Return (X, Y) of the center of cell containing provided text 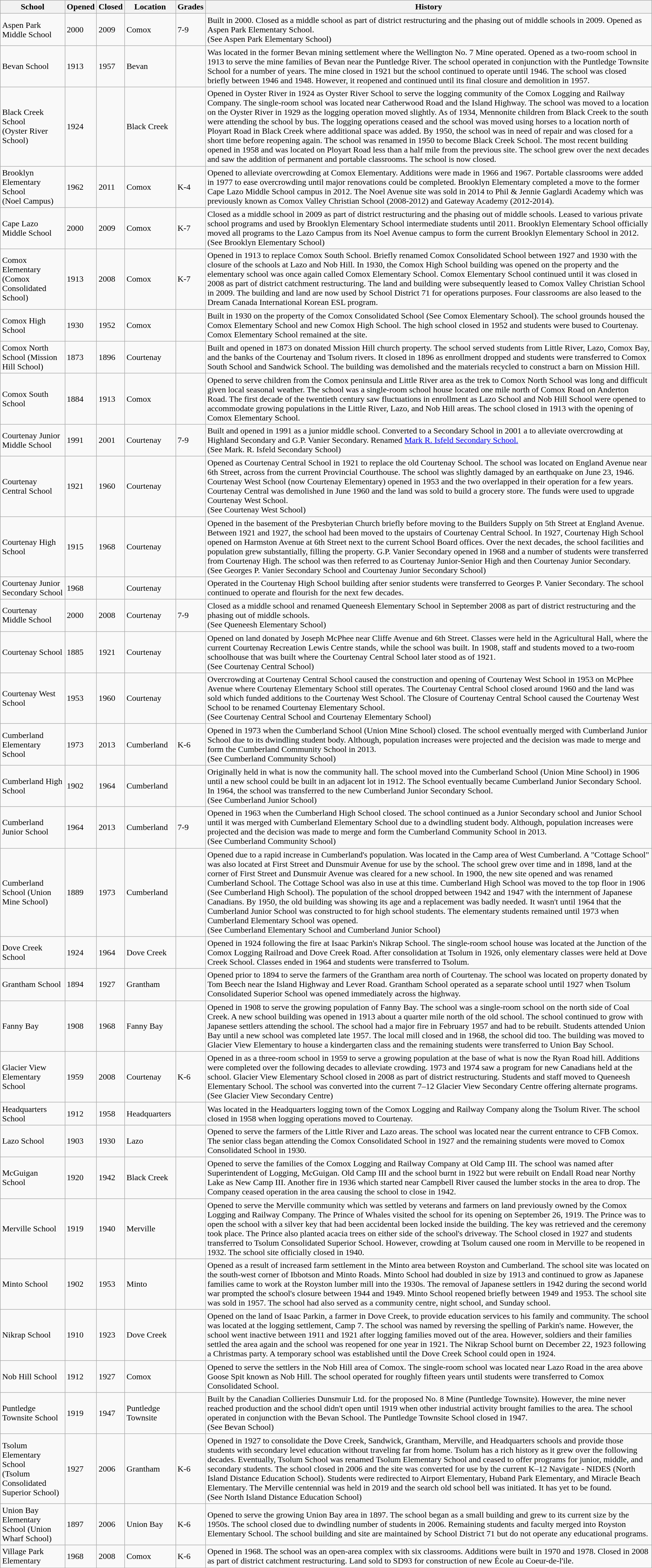
Cumberland High School (33, 786)
1923 (110, 1335)
Dove Creek School (33, 952)
K-4 (191, 187)
1962 (81, 187)
Aspen Park Middle School (33, 30)
Courtenay School (33, 652)
Closed (110, 7)
Cumberland Junior School (33, 827)
Puntledge Townsite (150, 1413)
Cumberland Elementary School (33, 744)
Cape Lazo Middle School (33, 228)
School (33, 7)
Courtenay West School (33, 698)
Lazo (150, 1141)
1947 (110, 1413)
1915 (81, 547)
Minto School (33, 1284)
Glacier View Elementary School (33, 1077)
Minto (150, 1284)
Union Bay Elementary School (Union Wharf School) (33, 1524)
Village Park Elementary (33, 1556)
1940 (110, 1228)
1991 (81, 440)
Courtenay Junior Secondary School (33, 588)
1910 (81, 1335)
Comox High School (33, 325)
1896 (110, 357)
Merville (150, 1228)
1897 (81, 1524)
Puntledge Townsite School (33, 1413)
1885 (81, 652)
Cumberland School (Union Mine School) (33, 892)
Nikrap School (33, 1335)
Headquarters School (33, 1113)
Merville School (33, 1228)
Courtenay Middle School (33, 616)
Bevan School (33, 66)
1889 (81, 892)
Tsolum Elementary School(Tsolum Consolidated Superior School) (33, 1469)
Courtenay Junior Middle School (33, 440)
1942 (110, 1177)
Courtenay High School (33, 547)
Lazo School (33, 1141)
Black Creek School(Oyster River School) (33, 127)
Courtenay Central School (33, 486)
Grades (191, 7)
1958 (110, 1113)
1957 (110, 66)
Nob Hill School (33, 1377)
Grantham School (33, 985)
Comox South School (33, 399)
McGuigan School (33, 1177)
1952 (110, 325)
1903 (81, 1141)
Opened (81, 7)
Location (150, 7)
History (428, 7)
Comox North School (Mission Hill School) (33, 357)
1908 (81, 1026)
Bevan (150, 66)
Comox Elementary(Comox Consolidated School) (33, 279)
Brooklyn Elementary School(Noel Campus) (33, 187)
1959 (81, 1077)
2011 (110, 187)
2001 (110, 440)
Union Bay (150, 1524)
1884 (81, 399)
Headquarters (150, 1113)
1873 (81, 357)
1894 (81, 985)
1920 (81, 1177)
